Return (x, y) of the center of cell containing provided text 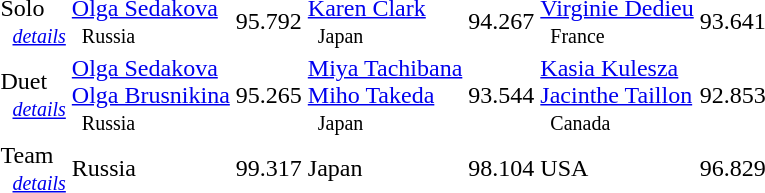
Olga Sedakova Olga Brusnikina Russia (150, 95)
93.544 (502, 95)
Kasia Kulesza Jacinthe Taillon Canada (617, 95)
Miya Tachibana Miho Takeda Japan (385, 95)
95.265 (268, 95)
